Provide the [X, Y] coordinate of the cell's center where the given text is located.  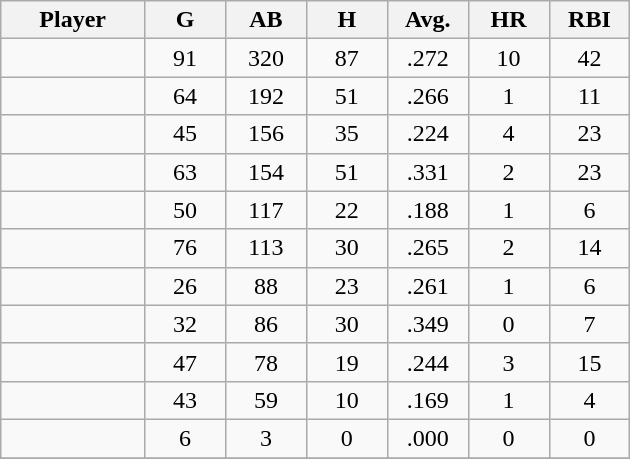
.272 [428, 58]
AB [266, 20]
22 [346, 210]
.331 [428, 172]
64 [186, 96]
HR [508, 20]
45 [186, 134]
.169 [428, 400]
154 [266, 172]
14 [590, 248]
Avg. [428, 20]
78 [266, 362]
.349 [428, 324]
86 [266, 324]
156 [266, 134]
42 [590, 58]
43 [186, 400]
76 [186, 248]
.261 [428, 286]
RBI [590, 20]
47 [186, 362]
50 [186, 210]
G [186, 20]
88 [266, 286]
.265 [428, 248]
19 [346, 362]
.244 [428, 362]
87 [346, 58]
7 [590, 324]
59 [266, 400]
15 [590, 362]
26 [186, 286]
113 [266, 248]
91 [186, 58]
320 [266, 58]
32 [186, 324]
.188 [428, 210]
.224 [428, 134]
192 [266, 96]
11 [590, 96]
.000 [428, 438]
35 [346, 134]
H [346, 20]
Player [73, 20]
63 [186, 172]
.266 [428, 96]
117 [266, 210]
